Locate the cell with the specified text and output its [X, Y] center coordinate. 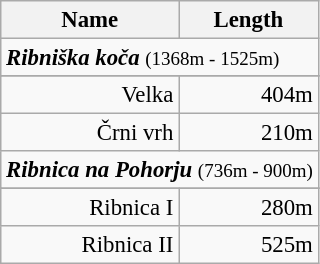
280m [249, 208]
Ribnica na Pohorju (736m - 900m) [160, 170]
Ribnica I [90, 208]
Length [249, 20]
210m [249, 133]
Ribniška koča (1368m - 1525m) [160, 58]
Name [90, 20]
Velka [90, 95]
Črni vrh [90, 133]
Ribnica II [90, 245]
404m [249, 95]
525m [249, 245]
